Detect which cell encompasses the target text, then output its [X, Y] center coordinate. 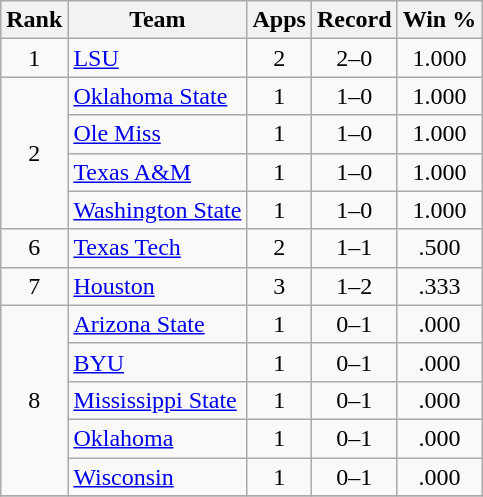
Record [354, 20]
Apps [279, 20]
.500 [440, 248]
.333 [440, 286]
Team [158, 20]
Oklahoma [158, 438]
Oklahoma State [158, 96]
Texas Tech [158, 248]
2–0 [354, 58]
Arizona State [158, 324]
1–1 [354, 248]
Rank [34, 20]
Washington State [158, 210]
BYU [158, 362]
Houston [158, 286]
8 [34, 400]
6 [34, 248]
Win % [440, 20]
1–2 [354, 286]
Texas A&M [158, 172]
Wisconsin [158, 477]
Ole Miss [158, 134]
7 [34, 286]
LSU [158, 58]
Mississippi State [158, 400]
3 [279, 286]
